Return the (x, y) coordinate for the center point of the cell that contains the specified text.  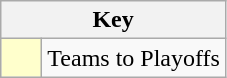
Key (114, 20)
Teams to Playoffs (134, 58)
